Detect which cell encompasses the target text, then output its (x, y) center coordinate. 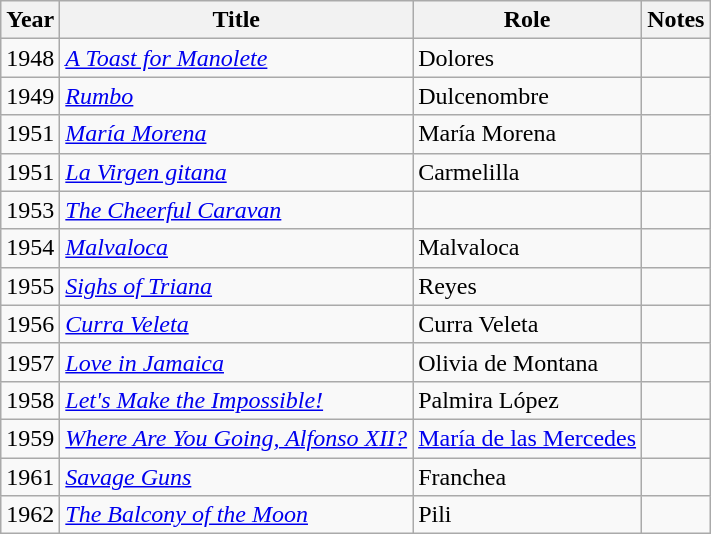
1956 (30, 324)
Franchea (528, 477)
1948 (30, 58)
Notes (676, 20)
Palmira López (528, 400)
1961 (30, 477)
María de las Mercedes (528, 438)
1962 (30, 515)
Savage Guns (236, 477)
Love in Jamaica (236, 362)
1958 (30, 400)
1957 (30, 362)
1959 (30, 438)
1949 (30, 96)
1954 (30, 248)
Carmelilla (528, 172)
La Virgen gitana (236, 172)
Let's Make the Impossible! (236, 400)
Sighs of Triana (236, 286)
Rumbo (236, 96)
Where Are You Going, Alfonso XII? (236, 438)
A Toast for Manolete (236, 58)
Year (30, 20)
1953 (30, 210)
Pili (528, 515)
Olivia de Montana (528, 362)
Dolores (528, 58)
Reyes (528, 286)
The Cheerful Caravan (236, 210)
Dulcenombre (528, 96)
1955 (30, 286)
Role (528, 20)
Title (236, 20)
The Balcony of the Moon (236, 515)
